Scan for the cell matching the given text and deliver its [X, Y] coordinate at center. 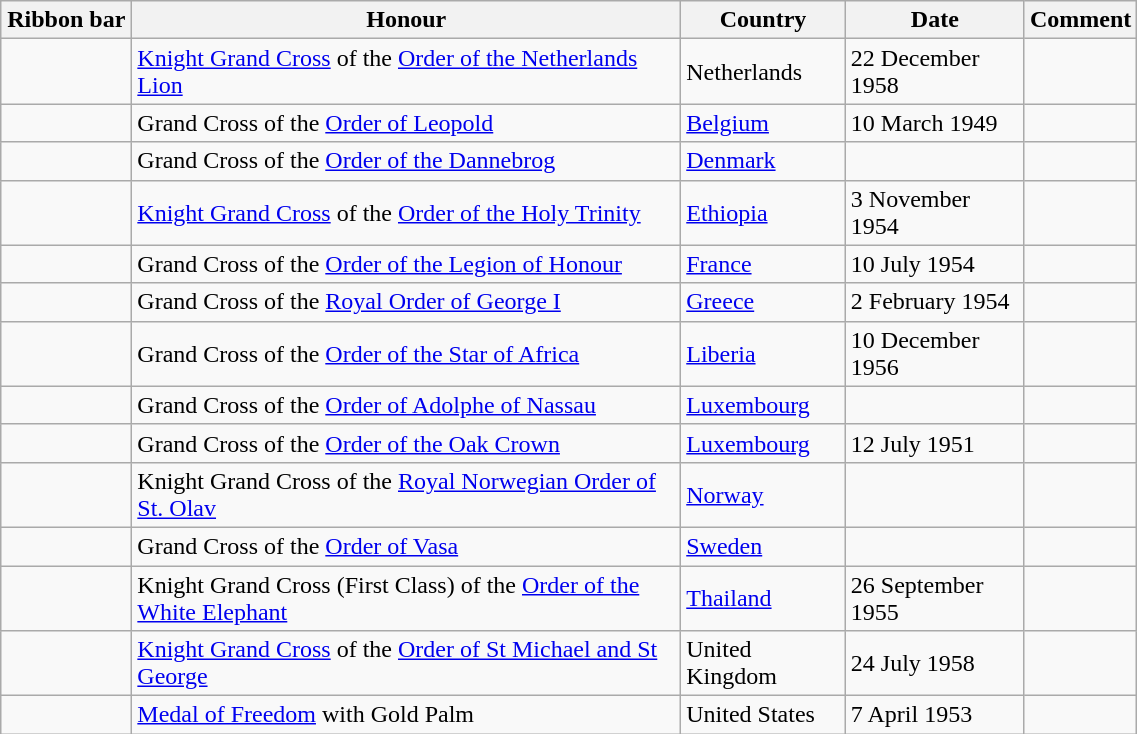
Sweden [764, 546]
Ribbon bar [66, 20]
Belgium [764, 123]
Liberia [764, 354]
Grand Cross of the Order of the Dannebrog [406, 161]
Grand Cross of the Order of the Legion of Honour [406, 264]
United States [764, 715]
Grand Cross of the Order of Vasa [406, 546]
3 November 1954 [934, 212]
Norway [764, 494]
Knight Grand Cross of the Order of the Holy Trinity [406, 212]
Grand Cross of the Order of the Oak Crown [406, 443]
10 March 1949 [934, 123]
10 July 1954 [934, 264]
Knight Grand Cross of the Order of St Michael and St George [406, 664]
Knight Grand Cross of the Order of the Netherlands Lion [406, 72]
Grand Cross of the Order of the Star of Africa [406, 354]
Knight Grand Cross (First Class) of the Order of the White Elephant [406, 598]
10 December 1956 [934, 354]
12 July 1951 [934, 443]
Comment [1080, 20]
Grand Cross of the Order of Adolphe of Nassau [406, 405]
Date [934, 20]
Grand Cross of the Royal Order of George I [406, 302]
Greece [764, 302]
Netherlands [764, 72]
France [764, 264]
26 September 1955 [934, 598]
Thailand [764, 598]
7 April 1953 [934, 715]
22 December 1958 [934, 72]
Grand Cross of the Order of Leopold [406, 123]
Honour [406, 20]
Medal of Freedom with Gold Palm [406, 715]
Knight Grand Cross of the Royal Norwegian Order of St. Olav [406, 494]
2 February 1954 [934, 302]
24 July 1958 [934, 664]
Denmark [764, 161]
Ethiopia [764, 212]
Country [764, 20]
United Kingdom [764, 664]
